From the cell containing the given text, extract its center point as (x, y) coordinate. 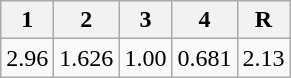
2.13 (264, 58)
0.681 (204, 58)
R (264, 20)
1 (28, 20)
3 (146, 20)
4 (204, 20)
1.00 (146, 58)
1.626 (86, 58)
2.96 (28, 58)
2 (86, 20)
